Return the [X, Y] coordinate for the center point of the cell that contains the specified text.  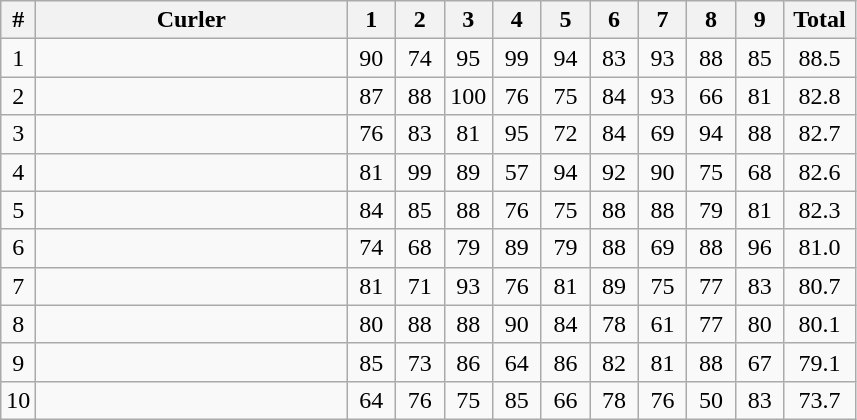
81.0 [820, 248]
87 [372, 96]
Total [820, 20]
61 [662, 324]
88.5 [820, 58]
80.7 [820, 286]
57 [518, 172]
72 [566, 134]
82 [614, 362]
82.3 [820, 210]
73.7 [820, 400]
82.7 [820, 134]
50 [712, 400]
92 [614, 172]
96 [760, 248]
80.1 [820, 324]
82.8 [820, 96]
71 [420, 286]
79.1 [820, 362]
82.6 [820, 172]
100 [468, 96]
67 [760, 362]
73 [420, 362]
Curler [192, 20]
10 [18, 400]
# [18, 20]
